Identify which cell holds the provided text, then report its (x, y) central coordinate. 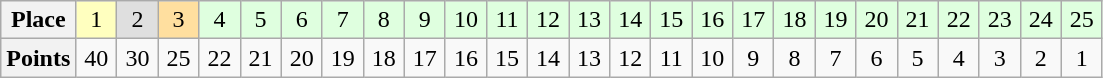
40 (96, 58)
24 (1040, 20)
30 (138, 58)
Points (38, 58)
Place (38, 20)
23 (1000, 20)
